Provide the [x, y] coordinate of the cell's center where the given text is located.  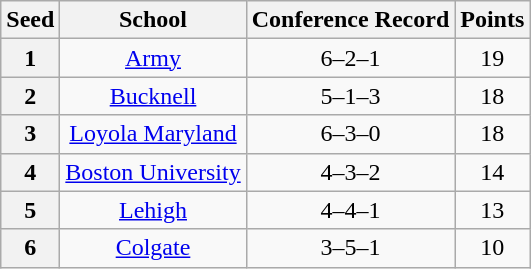
4–4–1 [350, 210]
Boston University [153, 172]
3–5–1 [350, 248]
6–2–1 [350, 58]
19 [492, 58]
13 [492, 210]
Colgate [153, 248]
6–3–0 [350, 134]
2 [30, 96]
Seed [30, 20]
Conference Record [350, 20]
School [153, 20]
3 [30, 134]
5 [30, 210]
Bucknell [153, 96]
4–3–2 [350, 172]
Points [492, 20]
1 [30, 58]
10 [492, 248]
Army [153, 58]
Loyola Maryland [153, 134]
Lehigh [153, 210]
14 [492, 172]
4 [30, 172]
5–1–3 [350, 96]
6 [30, 248]
